Provide the (x, y) coordinate of the cell's center where the given text is located.  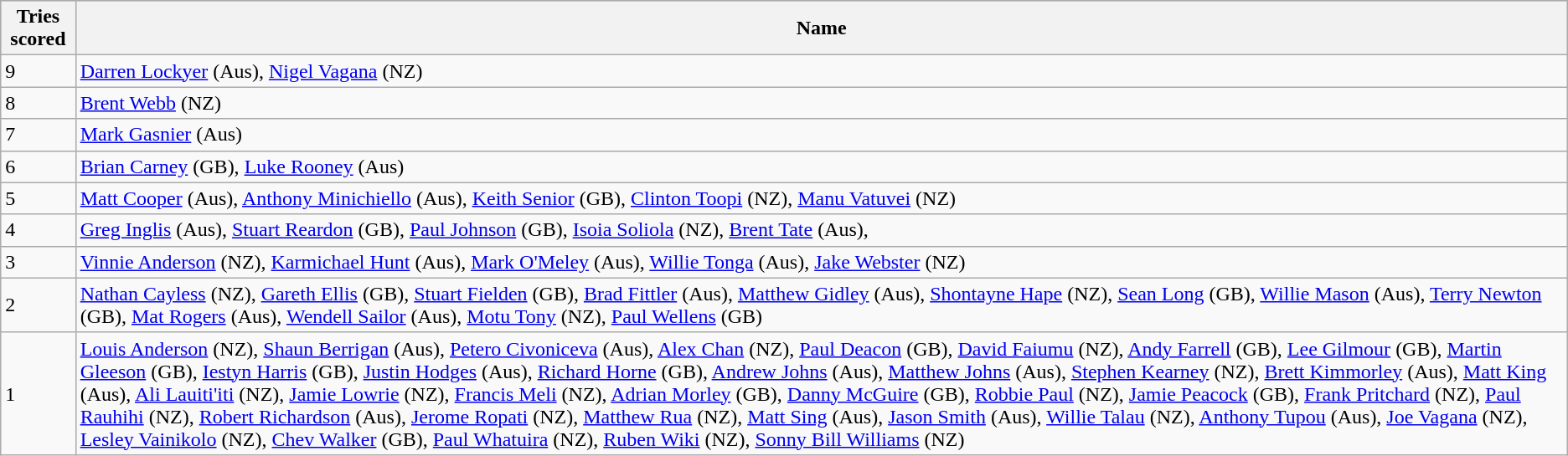
Brian Carney (GB), Luke Rooney (Aus) (821, 167)
Greg Inglis (Aus), Stuart Reardon (GB), Paul Johnson (GB), Isoia Soliola (NZ), Brent Tate (Aus), (821, 230)
Mark Gasnier (Aus) (821, 135)
2 (39, 305)
5 (39, 198)
9 (39, 71)
Darren Lockyer (Aus), Nigel Vagana (NZ) (821, 71)
8 (39, 103)
3 (39, 262)
Matt Cooper (Aus), Anthony Minichiello (Aus), Keith Senior (GB), Clinton Toopi (NZ), Manu Vatuvei (NZ) (821, 198)
Name (821, 28)
Tries scored (39, 28)
1 (39, 393)
4 (39, 230)
Vinnie Anderson (NZ), Karmichael Hunt (Aus), Mark O'Meley (Aus), Willie Tonga (Aus), Jake Webster (NZ) (821, 262)
Brent Webb (NZ) (821, 103)
6 (39, 167)
7 (39, 135)
